Identify which cell holds the provided text, then report its [X, Y] central coordinate. 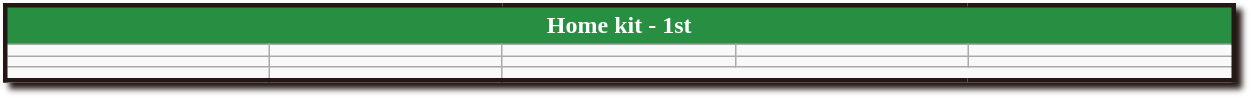
Home kit - 1st [619, 25]
